From the cell containing the given text, extract its center point as [X, Y] coordinate. 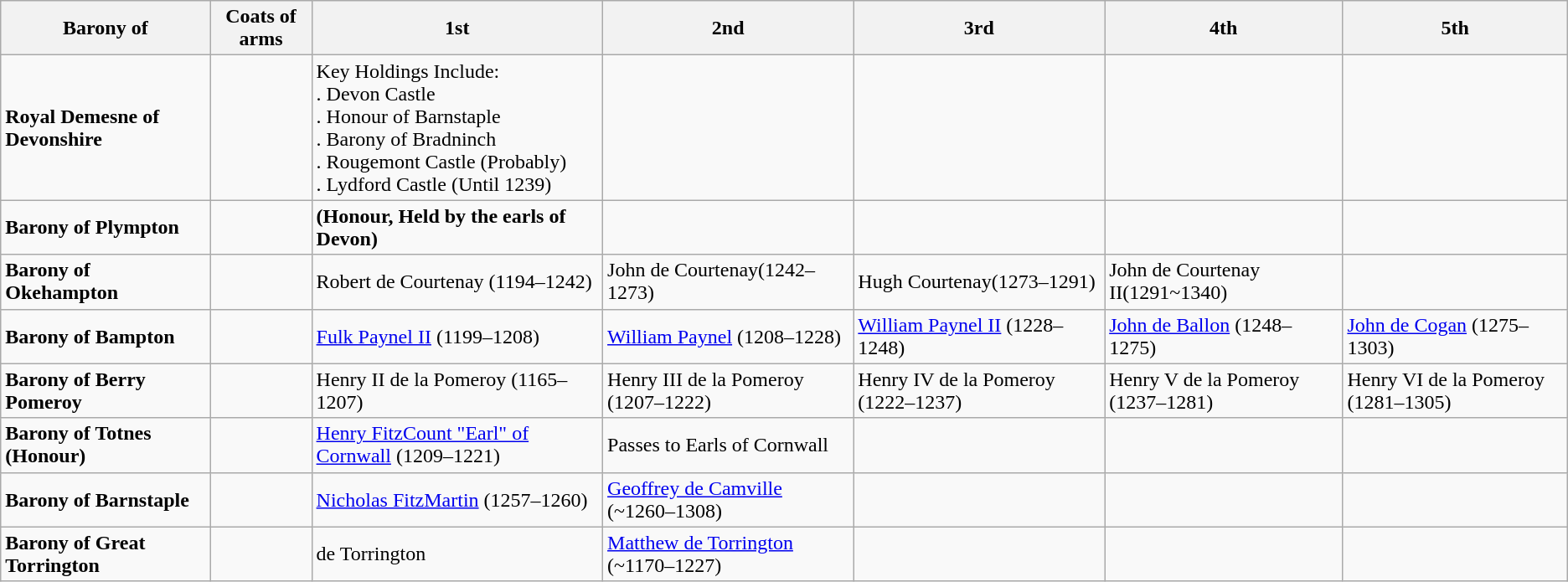
(Honour, Held by the earls of Devon) [457, 228]
3rd [979, 28]
Royal Demesne of Devonshire [106, 127]
2nd [729, 28]
John de Courtenay(1242–1273) [729, 281]
Barony of Plympton [106, 228]
Henry FitzCount "Earl" of Cornwall (1209–1221) [457, 446]
John de Ballon (1248–1275) [1224, 337]
Matthew de Torrington (~1170–1227) [729, 554]
Barony of Great Torrington [106, 554]
William Paynel (1208–1228) [729, 337]
Nicholas FitzMartin (1257–1260) [457, 499]
Barony of Barnstaple [106, 499]
Barony of Totnes (Honour) [106, 446]
Barony of Bampton [106, 337]
Key Holdings Include:. Devon Castle. Honour of Barnstaple. Barony of Bradninch. Rougemont Castle (Probably). Lydford Castle (Until 1239) [457, 127]
Henry V de la Pomeroy (1237–1281) [1224, 390]
Henry IV de la Pomeroy (1222–1237) [979, 390]
Passes to Earls of Cornwall [729, 446]
1st [457, 28]
Henry VI de la Pomeroy (1281–1305) [1455, 390]
William Paynel II (1228–1248) [979, 337]
Coats of arms [261, 28]
Fulk Paynel II (1199–1208) [457, 337]
Robert de Courtenay (1194–1242) [457, 281]
de Torrington [457, 554]
John de Courtenay II(1291~1340) [1224, 281]
John de Cogan (1275–1303) [1455, 337]
Barony of [106, 28]
5th [1455, 28]
Geoffrey de Camville (~1260–1308) [729, 499]
4th [1224, 28]
Hugh Courtenay(1273–1291) [979, 281]
Barony of Berry Pomeroy [106, 390]
Barony of Okehampton [106, 281]
Henry II de la Pomeroy (1165–1207) [457, 390]
Henry III de la Pomeroy (1207–1222) [729, 390]
